Pinpoint the cell where the given text exists, returning its (x, y) midpoint coordinate. 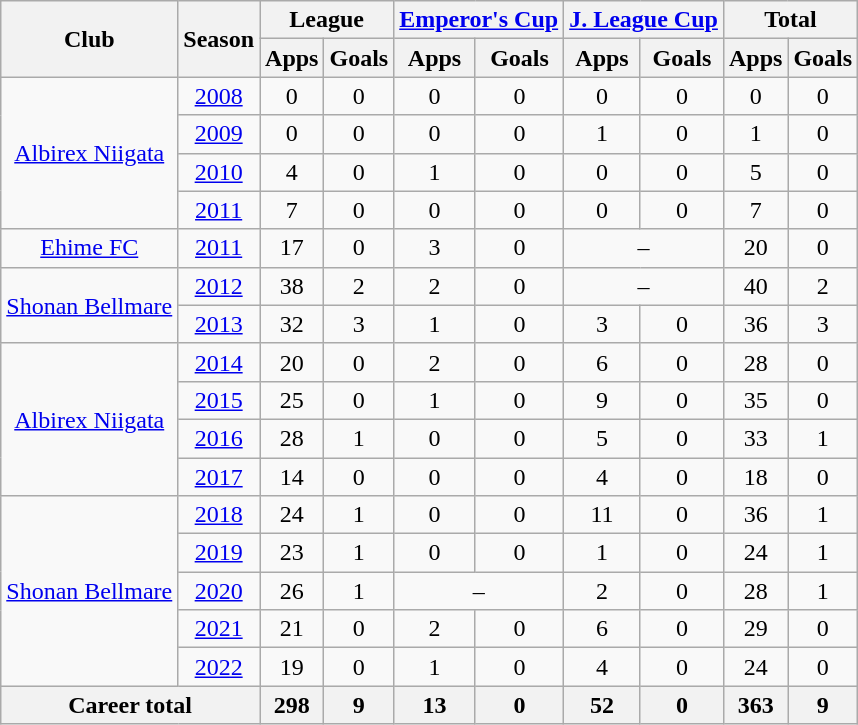
Ehime FC (90, 248)
363 (755, 705)
2017 (219, 477)
J. League Cup (644, 20)
298 (292, 705)
29 (755, 629)
19 (292, 667)
52 (602, 705)
2021 (219, 629)
14 (292, 477)
2018 (219, 515)
2008 (219, 96)
2009 (219, 134)
League (327, 20)
2014 (219, 362)
38 (292, 286)
18 (755, 477)
25 (292, 400)
26 (292, 591)
Career total (130, 705)
2015 (219, 400)
2010 (219, 172)
2012 (219, 286)
13 (435, 705)
2020 (219, 591)
33 (755, 438)
Total (790, 20)
40 (755, 286)
32 (292, 324)
Emperor's Cup (479, 20)
2013 (219, 324)
Season (219, 39)
2022 (219, 667)
35 (755, 400)
21 (292, 629)
Club (90, 39)
2016 (219, 438)
17 (292, 248)
11 (602, 515)
23 (292, 553)
2019 (219, 553)
